Scan for the cell matching the given text and deliver its (x, y) coordinate at center. 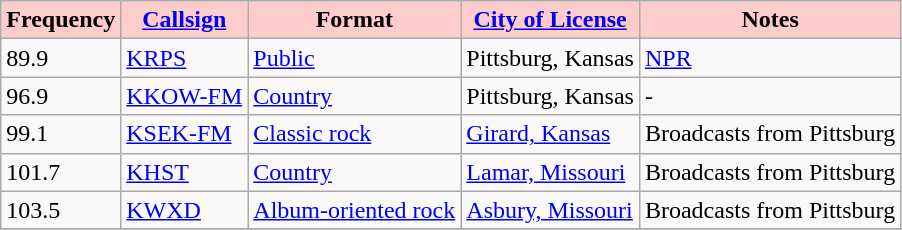
Format (354, 20)
101.7 (61, 172)
KWXD (184, 210)
Classic rock (354, 134)
Notes (770, 20)
Girard, Kansas (550, 134)
Lamar, Missouri (550, 172)
KRPS (184, 58)
89.9 (61, 58)
City of License (550, 20)
Album-oriented rock (354, 210)
Frequency (61, 20)
KHST (184, 172)
99.1 (61, 134)
Callsign (184, 20)
NPR (770, 58)
Public (354, 58)
KSEK-FM (184, 134)
96.9 (61, 96)
103.5 (61, 210)
Asbury, Missouri (550, 210)
- (770, 96)
KKOW-FM (184, 96)
